From the cell containing the given text, extract its center point as (x, y) coordinate. 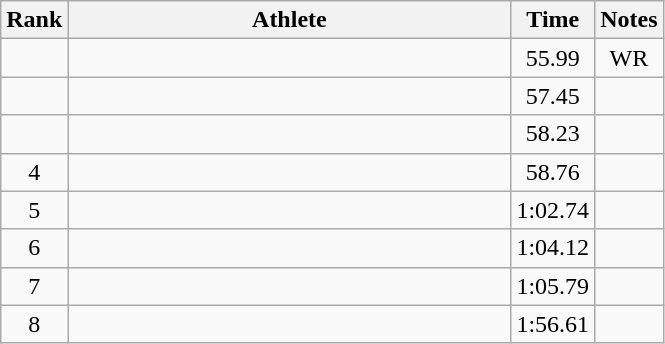
Notes (629, 20)
58.23 (553, 134)
8 (34, 324)
WR (629, 58)
5 (34, 210)
1:02.74 (553, 210)
4 (34, 172)
1:56.61 (553, 324)
7 (34, 286)
1:04.12 (553, 248)
Rank (34, 20)
1:05.79 (553, 286)
6 (34, 248)
Athlete (290, 20)
Time (553, 20)
57.45 (553, 96)
58.76 (553, 172)
55.99 (553, 58)
